Detect which cell encompasses the target text, then output its [X, Y] center coordinate. 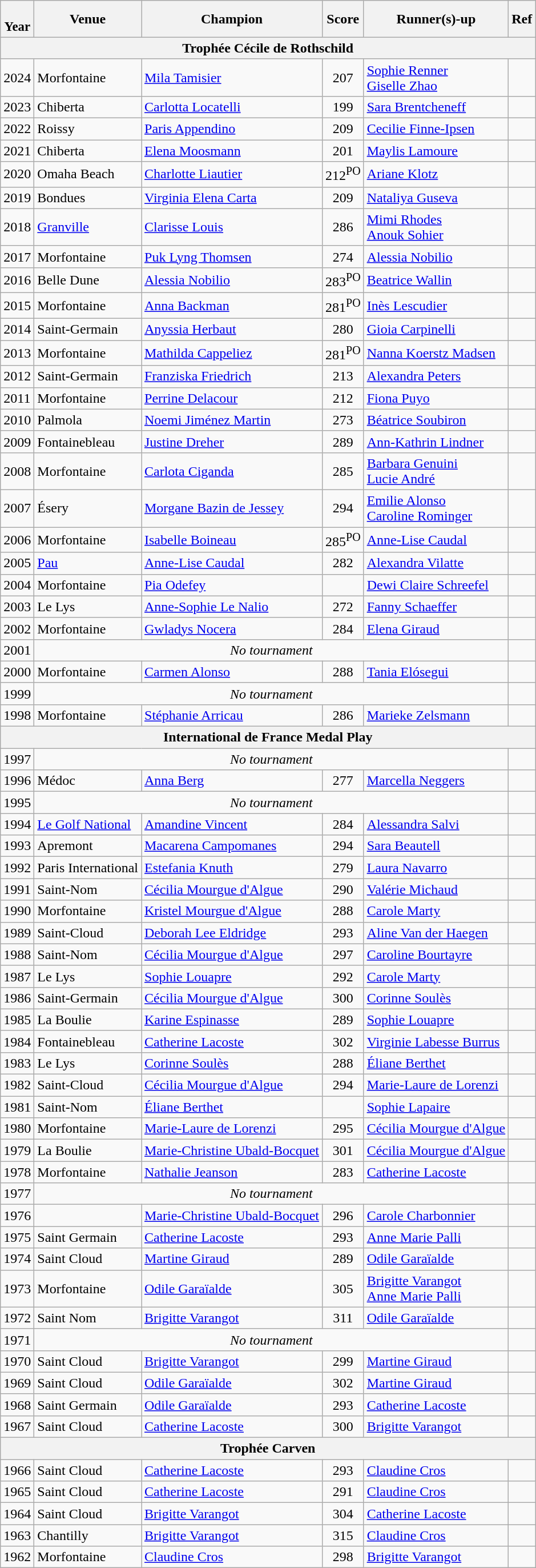
Anna Backman [232, 306]
Charlotte Liautier [232, 175]
201 [342, 151]
207 [342, 78]
2021 [17, 151]
199 [342, 107]
311 [342, 1318]
2016 [17, 280]
1969 [17, 1383]
Paris International [88, 868]
Trophée Cécile de Rothschild [268, 48]
2022 [17, 129]
Estefania Knuth [232, 868]
298 [342, 1557]
Karine Espinasse [232, 1020]
Gioia Carpinelli [436, 330]
Paris Appendino [232, 129]
1980 [17, 1129]
Carole Charbonnier [436, 1216]
1983 [17, 1063]
1968 [17, 1405]
Virginie Labesse Burrus [436, 1041]
296 [342, 1216]
1979 [17, 1150]
Valérie Michaud [436, 889]
1981 [17, 1107]
291 [342, 1492]
Inès Lescudier [436, 306]
Mathilda Cappeliez [232, 353]
301 [342, 1150]
Saint Nom [88, 1318]
Macarena Campomanes [232, 846]
283PO [342, 280]
Le Golf National [88, 824]
1986 [17, 998]
Runner(s)-up [436, 19]
1974 [17, 1259]
1985 [17, 1020]
1966 [17, 1470]
2009 [17, 442]
Sara Beautell [436, 846]
1962 [17, 1557]
1995 [17, 803]
282 [342, 563]
285 [342, 471]
Tania Elósegui [436, 672]
Franziska Friedrich [232, 376]
1994 [17, 824]
1975 [17, 1237]
2002 [17, 628]
1991 [17, 889]
280 [342, 330]
Granville [88, 227]
283 [342, 1172]
Dewi Claire Schreefel [436, 585]
Justine Dreher [232, 442]
1989 [17, 933]
2008 [17, 471]
1984 [17, 1041]
273 [342, 420]
2010 [17, 420]
2013 [17, 353]
2007 [17, 508]
Mimi Rhodes Anouk Sohier [436, 227]
Palmola [88, 420]
1970 [17, 1361]
1972 [17, 1318]
292 [342, 976]
Isabelle Boineau [232, 539]
Alessandra Salvi [436, 824]
299 [342, 1361]
2014 [17, 330]
1973 [17, 1289]
Apremont [88, 846]
Omaha Beach [88, 175]
213 [342, 376]
Marieke Zelsmann [436, 715]
Nanna Koerstz Madsen [436, 353]
Fanny Schaeffer [436, 607]
1987 [17, 976]
2005 [17, 563]
277 [342, 781]
295 [342, 1129]
Year [17, 19]
Nataliya Guseva [436, 198]
Carlota Ciganda [232, 471]
Laura Navarro [436, 868]
2006 [17, 539]
1996 [17, 781]
Maylis Lamoure [436, 151]
1997 [17, 759]
Score [342, 19]
1988 [17, 955]
2023 [17, 107]
279 [342, 868]
1978 [17, 1172]
Ésery [88, 508]
2001 [17, 650]
Sophie Renner Giselle Zhao [436, 78]
Cecilie Finne-Ipsen [436, 129]
1963 [17, 1535]
Ann-Kathrin Lindner [436, 442]
2012 [17, 376]
Anne Marie Palli [436, 1237]
2004 [17, 585]
Médoc [88, 781]
Pia Odefey [232, 585]
1977 [17, 1194]
1990 [17, 911]
Alexandra Peters [436, 376]
Chantilly [88, 1535]
Béatrice Soubiron [436, 420]
Sara Brentcheneff [436, 107]
2019 [17, 198]
Ref [522, 19]
Deborah Lee Eldridge [232, 933]
2000 [17, 672]
274 [342, 256]
1982 [17, 1085]
Beatrice Wallin [436, 280]
Venue [88, 19]
1965 [17, 1492]
Mila Tamisier [232, 78]
Noemi Jiménez Martin [232, 420]
212 [342, 398]
305 [342, 1289]
Belle Dune [88, 280]
Alexandra Vilatte [436, 563]
1992 [17, 868]
Brigitte Varangot Anne Marie Palli [436, 1289]
272 [342, 607]
1967 [17, 1426]
Perrine Delacour [232, 398]
Elena Moosmann [232, 151]
2003 [17, 607]
304 [342, 1514]
Amandine Vincent [232, 824]
Anyssia Herbaut [232, 330]
212PO [342, 175]
Sophie Lapaire [436, 1107]
2017 [17, 256]
1964 [17, 1514]
285PO [342, 539]
1971 [17, 1340]
Fiona Puyo [436, 398]
Morgane Bazin de Jessey [232, 508]
Puk Lyng Thomsen [232, 256]
2018 [17, 227]
297 [342, 955]
2011 [17, 398]
Emilie Alonso Caroline Rominger [436, 508]
Virginia Elena Carta [232, 198]
Ariane Klotz [436, 175]
Champion [232, 19]
Barbara Genuini Lucie André [436, 471]
Nathalie Jeanson [232, 1172]
2024 [17, 78]
Stéphanie Arricau [232, 715]
Marcella Neggers [436, 781]
Trophée Carven [268, 1449]
Aline Van der Haegen [436, 933]
2015 [17, 306]
Carlotta Locatelli [232, 107]
Pau [88, 563]
Clarisse Louis [232, 227]
Carmen Alonso [232, 672]
Anna Berg [232, 781]
Elena Giraud [436, 628]
1998 [17, 715]
2020 [17, 175]
1976 [17, 1216]
Caroline Bourtayre [436, 955]
Roissy [88, 129]
315 [342, 1535]
1993 [17, 846]
290 [342, 889]
Bondues [88, 198]
International de France Medal Play [268, 737]
Anne-Sophie Le Nalio [232, 607]
1999 [17, 693]
Gwladys Nocera [232, 628]
Kristel Mourgue d'Algue [232, 911]
